Return [X, Y] of the center of cell containing provided text 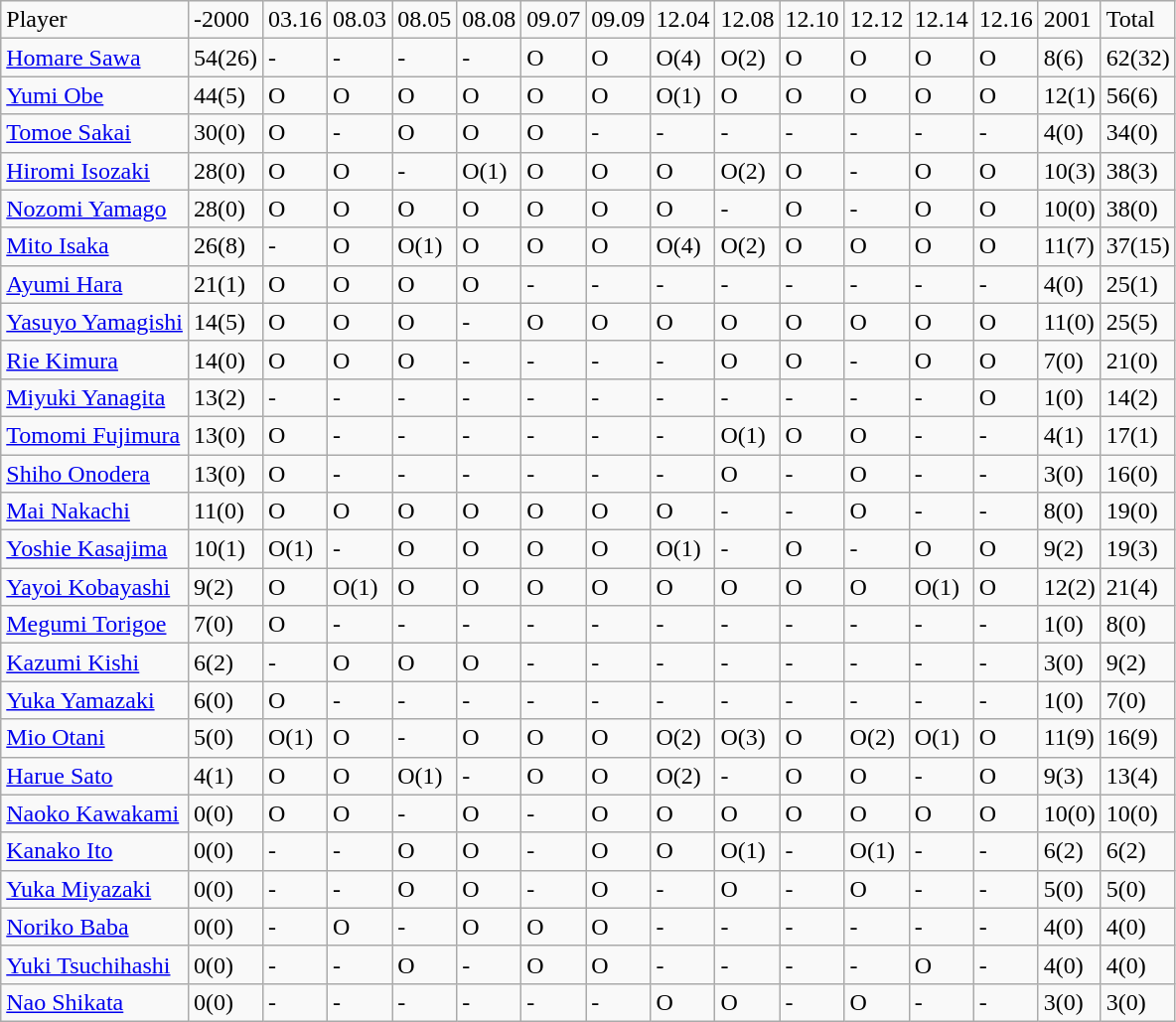
12.10 [812, 20]
09.07 [554, 20]
Naoko Kawakami [95, 813]
12.04 [683, 20]
25(1) [1138, 284]
8(6) [1069, 58]
Mai Nakachi [95, 511]
26(8) [224, 246]
08.08 [489, 20]
37(15) [1138, 246]
9(3) [1069, 776]
Yayoi Kobayashi [95, 587]
Yuki Tsuchihashi [95, 964]
21(1) [224, 284]
16(0) [1138, 474]
13(4) [1138, 776]
12(1) [1069, 95]
2001 [1069, 20]
12.14 [942, 20]
11(9) [1069, 738]
34(0) [1138, 133]
13(2) [224, 397]
Miyuki Yanagita [95, 397]
08.03 [360, 20]
Yuka Miyazaki [95, 889]
08.05 [425, 20]
16(9) [1138, 738]
Total [1138, 20]
Tomomi Fujimura [95, 435]
Ayumi Hara [95, 284]
Nao Shikata [95, 1002]
Yuka Yamazaki [95, 700]
19(3) [1138, 549]
56(6) [1138, 95]
Yoshie Kasajima [95, 549]
Mito Isaka [95, 246]
Megumi Torigoe [95, 625]
Mio Otani [95, 738]
12.12 [876, 20]
Kanako Ito [95, 851]
38(0) [1138, 209]
12.16 [1005, 20]
Kazumi Kishi [95, 662]
11(7) [1069, 246]
12.08 [747, 20]
Player [95, 20]
Noriko Baba [95, 927]
44(5) [224, 95]
12(2) [1069, 587]
O(3) [747, 738]
6(0) [224, 700]
14(0) [224, 360]
Nozomi Yamago [95, 209]
Hiromi Isozaki [95, 171]
62(32) [1138, 58]
19(0) [1138, 511]
54(26) [224, 58]
Shiho Onodera [95, 474]
Yasuyo Yamagishi [95, 322]
10(3) [1069, 171]
30(0) [224, 133]
21(0) [1138, 360]
17(1) [1138, 435]
14(2) [1138, 397]
09.09 [618, 20]
14(5) [224, 322]
-2000 [224, 20]
Harue Sato [95, 776]
Rie Kimura [95, 360]
Tomoe Sakai [95, 133]
Homare Sawa [95, 58]
10(1) [224, 549]
Yumi Obe [95, 95]
25(5) [1138, 322]
21(4) [1138, 587]
03.16 [294, 20]
38(3) [1138, 171]
